Identify which cell holds the provided text, then report its (x, y) central coordinate. 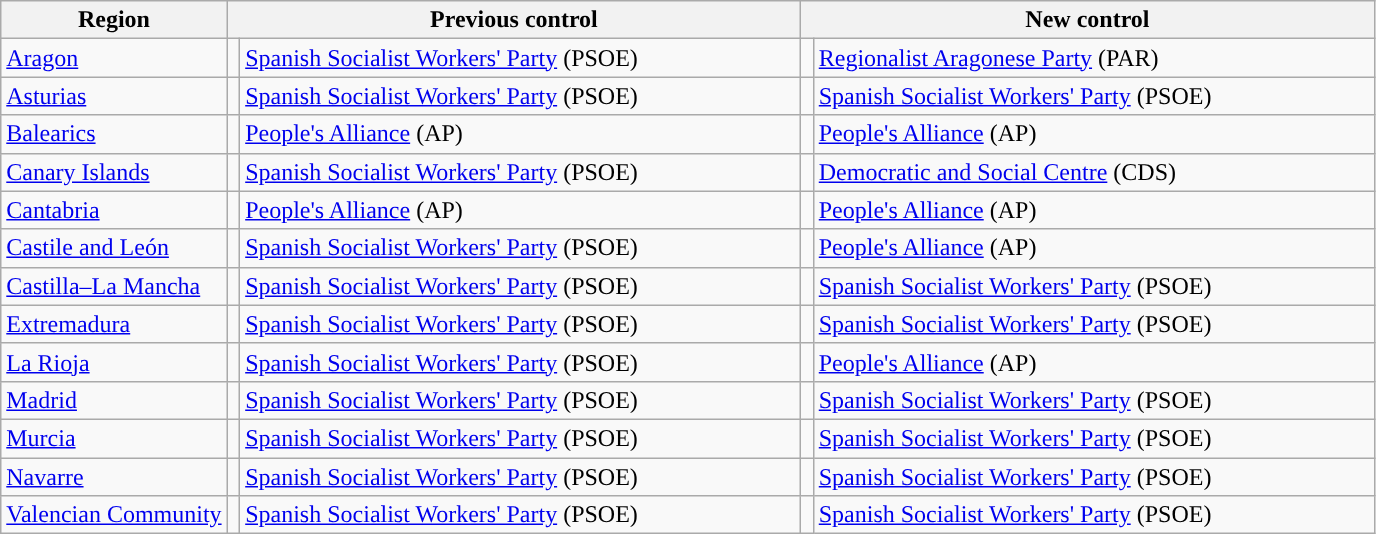
Aragon (114, 58)
Region (114, 20)
Canary Islands (114, 172)
Asturias (114, 96)
Castile and León (114, 248)
Navarre (114, 477)
Democratic and Social Centre (CDS) (1094, 172)
La Rioja (114, 362)
Balearics (114, 134)
Valencian Community (114, 515)
Castilla–La Mancha (114, 286)
Cantabria (114, 210)
Previous control (514, 20)
Madrid (114, 400)
Murcia (114, 438)
Regionalist Aragonese Party (PAR) (1094, 58)
New control (1088, 20)
Extremadura (114, 324)
